Capture the cell that displays the provided text and extract its [x, y] central coordinate. 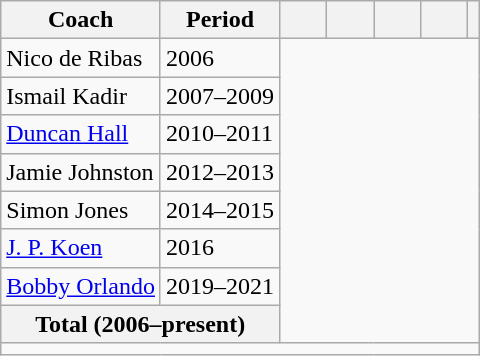
2006 [220, 58]
Nico de Ribas [81, 58]
Simon Jones [81, 210]
Period [220, 20]
Jamie Johnston [81, 172]
Total (2006–present) [140, 324]
Coach [81, 20]
2012–2013 [220, 172]
Ismail Kadir [81, 96]
2016 [220, 248]
2014–2015 [220, 210]
2010–2011 [220, 134]
Bobby Orlando [81, 286]
2007–2009 [220, 96]
2019–2021 [220, 286]
Duncan Hall [81, 134]
J. P. Koen [81, 248]
